Locate the cell with the specified text and output its [X, Y] center coordinate. 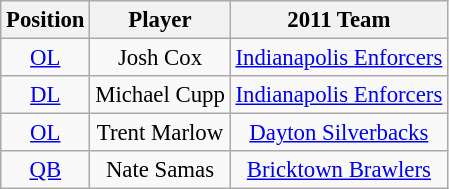
2011 Team [338, 20]
Michael Cupp [160, 95]
Josh Cox [160, 58]
Dayton Silverbacks [338, 133]
Position [46, 20]
Nate Samas [160, 170]
Trent Marlow [160, 133]
DL [46, 95]
QB [46, 170]
Bricktown Brawlers [338, 170]
Player [160, 20]
